For the text-containing cell, return its midpoint in (x, y) coordinate format. 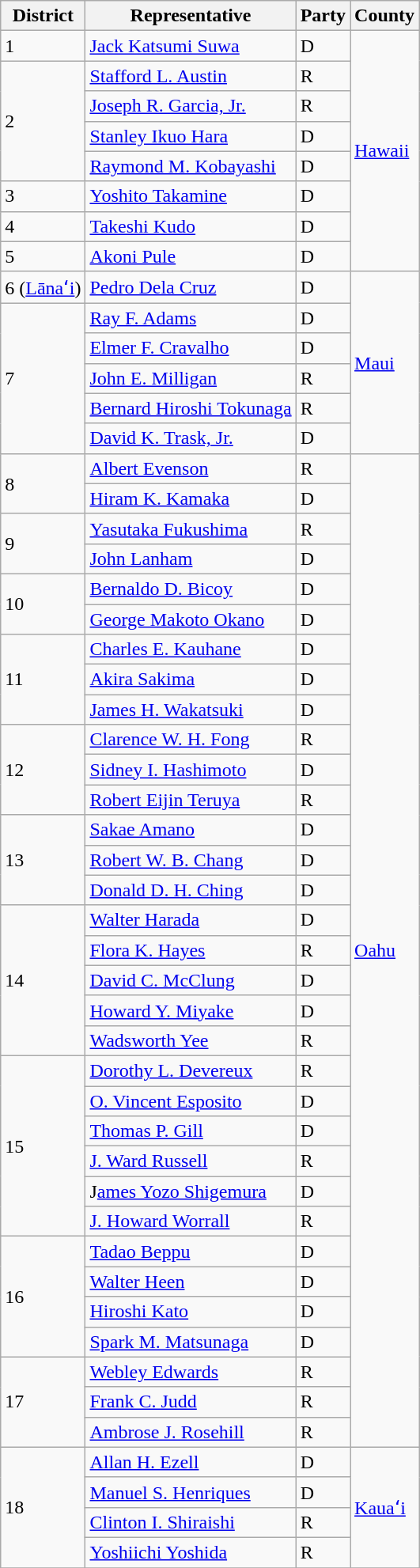
Sidney I. Hashimoto (191, 770)
Robert Eijin Teruya (191, 800)
Akoni Pule (191, 256)
John Lanham (191, 559)
Manuel S. Henriques (191, 1492)
David C. McClung (191, 980)
3 (43, 196)
Ray F. Adams (191, 318)
Stafford L. Austin (191, 76)
Thomas P. Gill (191, 1131)
18 (43, 1507)
2 (43, 121)
Charles E. Kauhane (191, 650)
Bernaldo D. Bicoy (191, 589)
Clinton I. Shiraishi (191, 1522)
James H. Wakatsuki (191, 710)
10 (43, 604)
12 (43, 770)
David K. Trask, Jr. (191, 438)
5 (43, 256)
Party (323, 16)
6 (Lānaʻi) (43, 287)
4 (43, 226)
16 (43, 1297)
J. Howard Worrall (191, 1221)
Joseph R. Garcia, Jr. (191, 106)
Akira Sakima (191, 680)
County (384, 16)
John E. Milligan (191, 378)
7 (43, 378)
Spark M. Matsunaga (191, 1342)
Oahu (384, 950)
Yoshito Takamine (191, 196)
Takeshi Kudo (191, 226)
17 (43, 1402)
8 (43, 483)
Frank C. Judd (191, 1402)
Flora K. Hayes (191, 950)
14 (43, 980)
Clarence W. H. Fong (191, 740)
J. Ward Russell (191, 1161)
Allan H. Ezell (191, 1462)
James Yozo Shigemura (191, 1191)
Walter Heen (191, 1282)
Bernard Hiroshi Tokunaga (191, 408)
Walter Harada (191, 920)
Stanley Ikuo Hara (191, 136)
Hawaii (384, 151)
Donald D. H. Ching (191, 890)
15 (43, 1146)
11 (43, 680)
Representative (191, 16)
O. Vincent Esposito (191, 1100)
13 (43, 860)
Elmer F. Cravalho (191, 348)
Kauaʻi (384, 1507)
9 (43, 543)
Dorothy L. Devereux (191, 1070)
Jack Katsumi Suwa (191, 46)
Maui (384, 362)
Yasutaka Fukushima (191, 528)
Sakae Amano (191, 830)
Albert Evenson (191, 468)
Ambrose J. Rosehill (191, 1432)
Raymond M. Kobayashi (191, 166)
Hiroshi Kato (191, 1312)
1 (43, 46)
Tadao Beppu (191, 1252)
Robert W. B. Chang (191, 860)
Webley Edwards (191, 1372)
Howard Y. Miyake (191, 1010)
Wadsworth Yee (191, 1040)
Pedro Dela Cruz (191, 287)
District (43, 16)
George Makoto Okano (191, 619)
Hiram K. Kamaka (191, 498)
Yoshiichi Yoshida (191, 1552)
